Find where the given text appears and provide that cell's center as (x, y) coordinate. 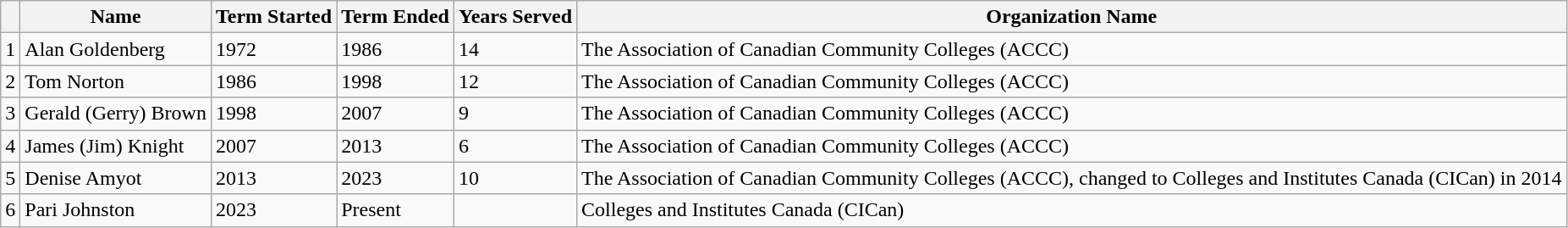
Years Served (514, 17)
James (Jim) Knight (116, 146)
Alan Goldenberg (116, 49)
3 (10, 114)
1972 (273, 49)
4 (10, 146)
10 (514, 178)
Colleges and Institutes Canada (CICan) (1072, 210)
Denise Amyot (116, 178)
Name (116, 17)
Organization Name (1072, 17)
Term Started (273, 17)
2 (10, 81)
9 (514, 114)
12 (514, 81)
Term Ended (396, 17)
Gerald (Gerry) Brown (116, 114)
1 (10, 49)
Present (396, 210)
14 (514, 49)
Tom Norton (116, 81)
The Association of Canadian Community Colleges (ACCC), changed to Colleges and Institutes Canada (CICan) in 2014 (1072, 178)
5 (10, 178)
Pari Johnston (116, 210)
